Pinpoint the cell where the given text exists, returning its (X, Y) midpoint coordinate. 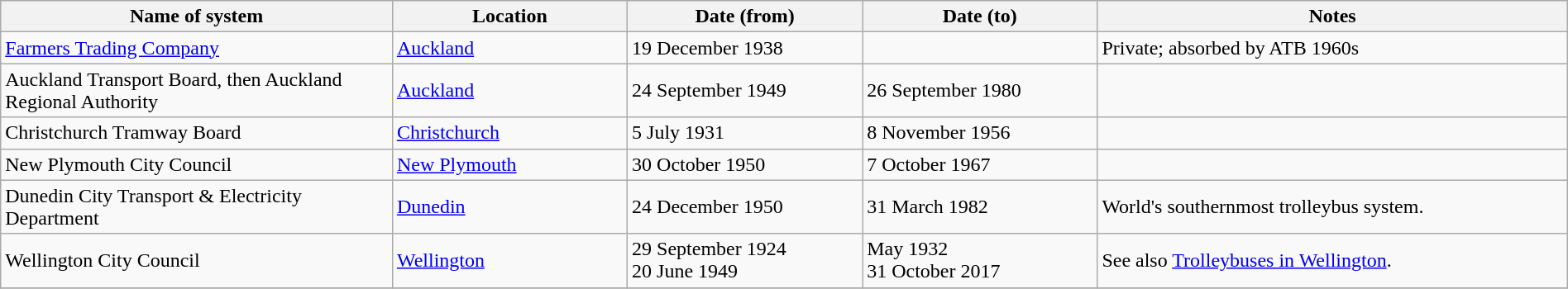
24 September 1949 (745, 91)
Private; absorbed by ATB 1960s (1332, 48)
See also Trolleybuses in Wellington. (1332, 261)
New Plymouth (509, 164)
24 December 1950 (745, 206)
Dunedin City Transport & Electricity Department (197, 206)
Dunedin (509, 206)
May 193231 October 2017 (980, 261)
Date (to) (980, 17)
Notes (1332, 17)
19 December 1938 (745, 48)
7 October 1967 (980, 164)
Wellington City Council (197, 261)
New Plymouth City Council (197, 164)
Christchurch (509, 133)
29 September 192420 June 1949 (745, 261)
World's southernmost trolleybus system. (1332, 206)
Location (509, 17)
Auckland Transport Board, then Auckland Regional Authority (197, 91)
Date (from) (745, 17)
30 October 1950 (745, 164)
31 March 1982 (980, 206)
Christchurch Tramway Board (197, 133)
Name of system (197, 17)
5 July 1931 (745, 133)
26 September 1980 (980, 91)
Farmers Trading Company (197, 48)
Wellington (509, 261)
8 November 1956 (980, 133)
